Return [X, Y] of the center of cell containing provided text 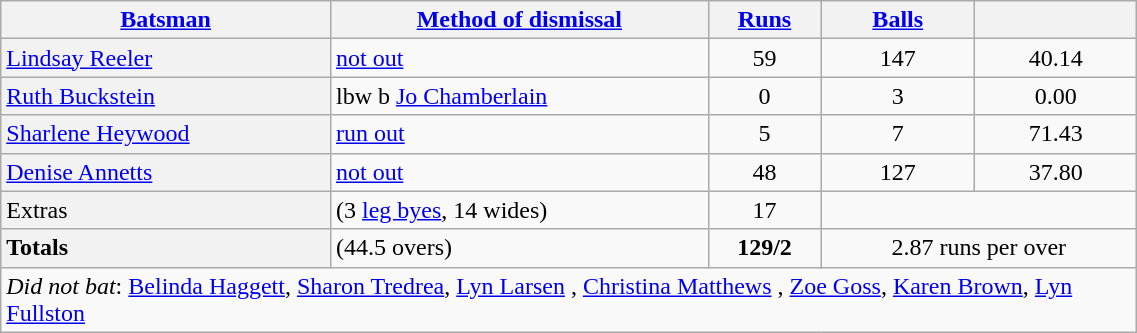
Sharlene Heywood [166, 134]
Lindsay Reeler [166, 58]
3 [898, 96]
5 [764, 134]
(3 leg byes, 14 wides) [519, 210]
147 [898, 58]
0.00 [1056, 96]
59 [764, 58]
127 [898, 172]
40.14 [1056, 58]
48 [764, 172]
Ruth Buckstein [166, 96]
Denise Annetts [166, 172]
0 [764, 96]
Method of dismissal [519, 20]
run out [519, 134]
(44.5 overs) [519, 248]
lbw b Jo Chamberlain [519, 96]
7 [898, 134]
37.80 [1056, 172]
71.43 [1056, 134]
2.87 runs per over [979, 248]
17 [764, 210]
Extras [166, 210]
Totals [166, 248]
129/2 [764, 248]
Runs [764, 20]
Balls [898, 20]
Did not bat: Belinda Haggett, Sharon Tredrea, Lyn Larsen , Christina Matthews , Zoe Goss, Karen Brown, Lyn Fullston [569, 300]
Batsman [166, 20]
